Return (x, y) of the center of cell containing provided text 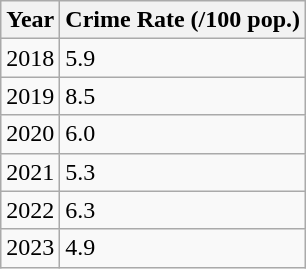
2022 (30, 210)
8.5 (183, 96)
6.3 (183, 210)
5.3 (183, 172)
Year (30, 20)
Crime Rate (/100 pop.) (183, 20)
2019 (30, 96)
2021 (30, 172)
5.9 (183, 58)
4.9 (183, 248)
2023 (30, 248)
6.0 (183, 134)
2018 (30, 58)
2020 (30, 134)
